Extract the (x, y) coordinate from the center of the cell holding the provided text.  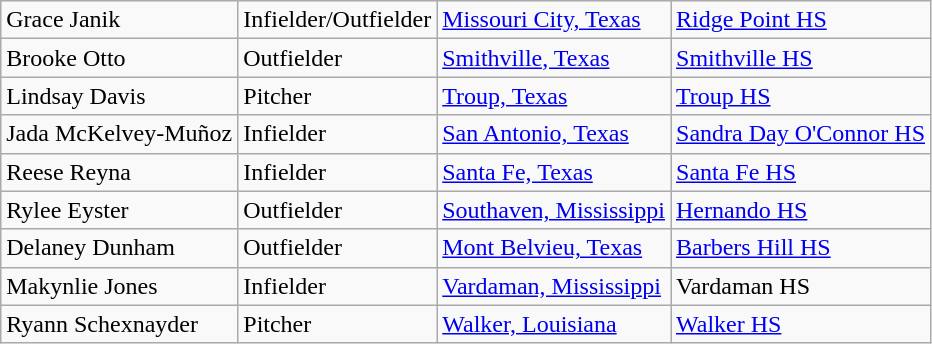
Smithville HS (800, 58)
Grace Janik (120, 20)
Smithville, Texas (554, 58)
Sandra Day O'Connor HS (800, 134)
Hernando HS (800, 210)
Walker, Louisiana (554, 324)
Jada McKelvey-Muñoz (120, 134)
Troup, Texas (554, 96)
Vardaman, Mississippi (554, 286)
Barbers Hill HS (800, 248)
Brooke Otto (120, 58)
Rylee Eyster (120, 210)
Santa Fe, Texas (554, 172)
Delaney Dunham (120, 248)
Makynlie Jones (120, 286)
Missouri City, Texas (554, 20)
Lindsay Davis (120, 96)
Reese Reyna (120, 172)
Infielder/Outfielder (338, 20)
Ridge Point HS (800, 20)
Vardaman HS (800, 286)
Troup HS (800, 96)
Ryann Schexnayder (120, 324)
Walker HS (800, 324)
Santa Fe HS (800, 172)
San Antonio, Texas (554, 134)
Southaven, Mississippi (554, 210)
Mont Belvieu, Texas (554, 248)
